From the cell containing the given text, extract its center point as (x, y) coordinate. 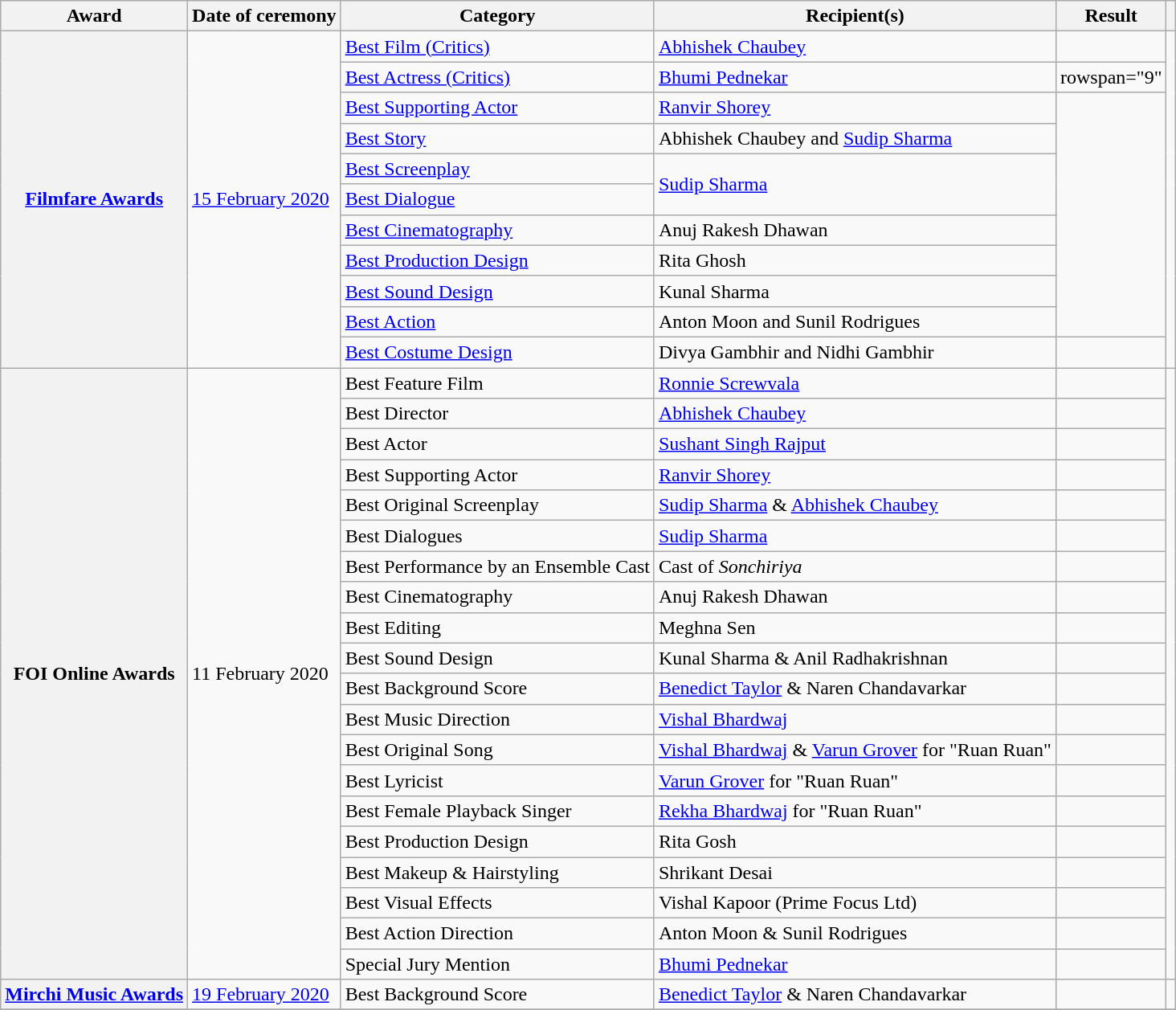
Best Makeup & Hairstyling (497, 872)
Best Editing (497, 628)
Vishal Kapoor (Prime Focus Ltd) (855, 903)
Best Female Playback Singer (497, 811)
Abhishek Chaubey and Sudip Sharma (855, 138)
Best Actress (Critics) (497, 77)
Rekha Bhardwaj for "Ruan Ruan" (855, 811)
Anton Moon & Sunil Rodrigues (855, 934)
Anton Moon and Sunil Rodrigues (855, 321)
Best Action (497, 321)
15 February 2020 (265, 199)
Result (1111, 16)
Best Feature Film (497, 383)
Special Jury Mention (497, 964)
Shrikant Desai (855, 872)
Recipient(s) (855, 16)
Rita Gosh (855, 841)
Best Actor (497, 444)
Mirchi Music Awards (95, 995)
Best Visual Effects (497, 903)
Filmfare Awards (95, 199)
11 February 2020 (265, 673)
rowspan="9" (1111, 77)
Best Dialogue (497, 199)
FOI Online Awards (95, 673)
19 February 2020 (265, 995)
Ronnie Screwvala (855, 383)
Kunal Sharma & Anil Radhakrishnan (855, 658)
Meghna Sen (855, 628)
Best Director (497, 414)
Best Original Song (497, 750)
Best Lyricist (497, 780)
Best Dialogues (497, 536)
Divya Gambhir and Nidhi Gambhir (855, 352)
Kunal Sharma (855, 291)
Best Film (Critics) (497, 47)
Sudip Sharma & Abhishek Chaubey (855, 505)
Award (95, 16)
Best Original Screenplay (497, 505)
Varun Grover for "Ruan Ruan" (855, 780)
Cast of Sonchiriya (855, 566)
Rita Ghosh (855, 260)
Sushant Singh Rajput (855, 444)
Date of ceremony (265, 16)
Best Action Direction (497, 934)
Vishal Bhardwaj & Varun Grover for "Ruan Ruan" (855, 750)
Best Costume Design (497, 352)
Vishal Bhardwaj (855, 719)
Best Story (497, 138)
Best Screenplay (497, 169)
Category (497, 16)
Best Music Direction (497, 719)
Best Performance by an Ensemble Cast (497, 566)
